Capture the cell that displays the provided text and extract its (x, y) central coordinate. 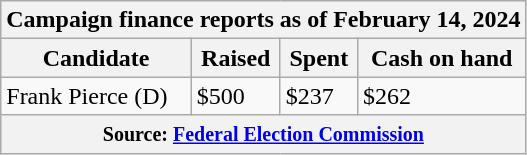
$262 (442, 96)
$237 (318, 96)
Source: Federal Election Commission (264, 134)
Cash on hand (442, 58)
Frank Pierce (D) (96, 96)
Raised (236, 58)
Campaign finance reports as of February 14, 2024 (264, 20)
$500 (236, 96)
Candidate (96, 58)
Spent (318, 58)
